Scan for the cell matching the given text and deliver its (X, Y) coordinate at center. 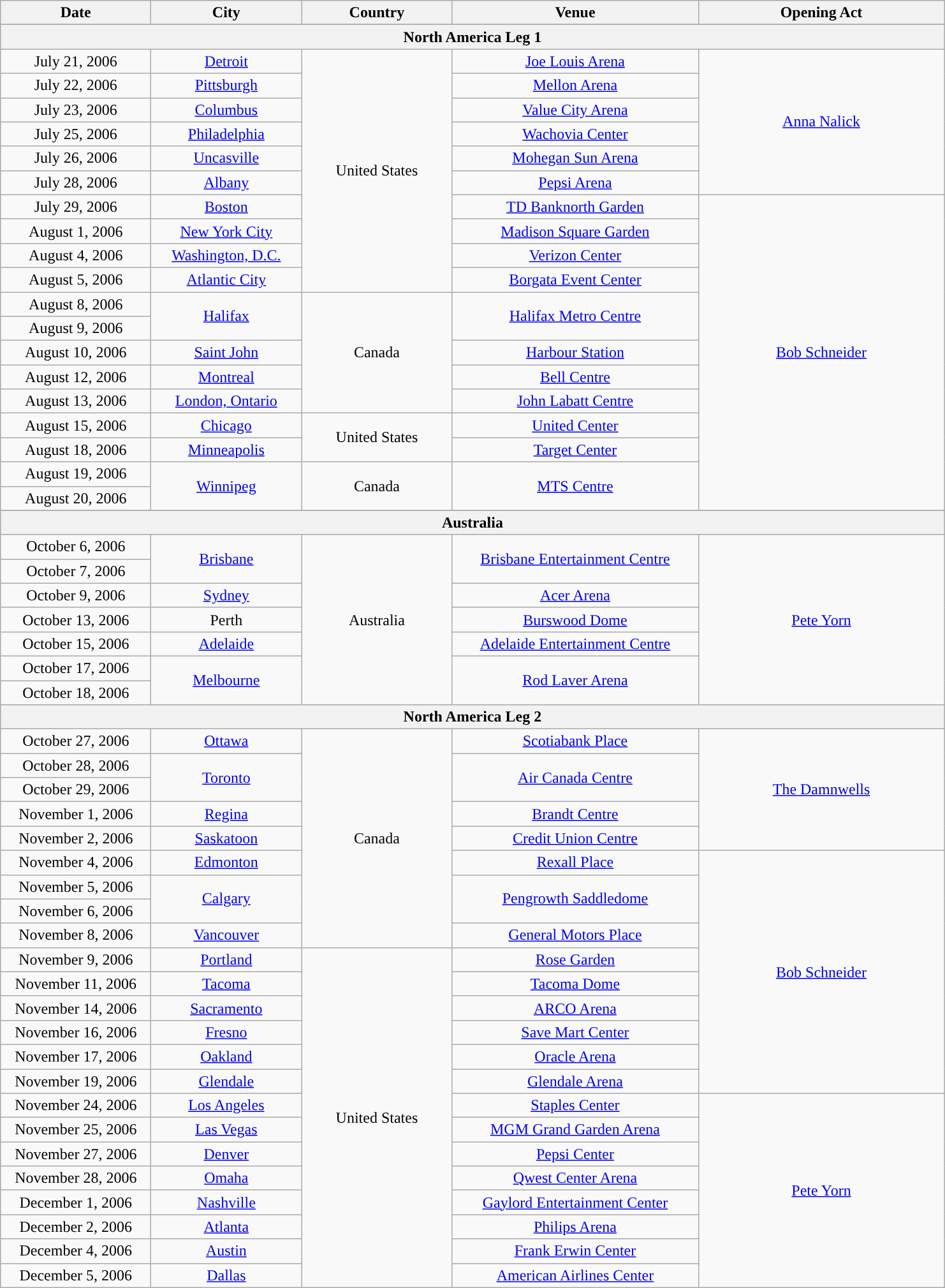
October 28, 2006 (76, 766)
November 17, 2006 (76, 1056)
November 9, 2006 (76, 959)
Saskatoon (226, 838)
Uncasville (226, 158)
Halifax (226, 316)
Mellon Arena (575, 85)
August 5, 2006 (76, 279)
Philadelphia (226, 134)
October 29, 2006 (76, 790)
October 27, 2006 (76, 741)
Qwest Center Arena (575, 1178)
July 29, 2006 (76, 207)
August 19, 2006 (76, 474)
City (226, 13)
Sacramento (226, 1008)
Pittsburgh (226, 85)
Boston (226, 207)
November 1, 2006 (76, 814)
Adelaide (226, 644)
London, Ontario (226, 401)
Regina (226, 814)
Nashville (226, 1203)
Detroit (226, 61)
Albany (226, 182)
December 4, 2006 (76, 1251)
Target Center (575, 450)
Acer Arena (575, 595)
Adelaide Entertainment Centre (575, 644)
Winnipeg (226, 486)
November 5, 2006 (76, 887)
November 8, 2006 (76, 935)
October 13, 2006 (76, 619)
Los Angeles (226, 1106)
Melbourne (226, 680)
November 6, 2006 (76, 911)
October 9, 2006 (76, 595)
Fresno (226, 1032)
November 28, 2006 (76, 1178)
Staples Center (575, 1106)
Anna Nalick (821, 122)
November 11, 2006 (76, 984)
Rexall Place (575, 862)
Rose Garden (575, 959)
November 19, 2006 (76, 1081)
November 16, 2006 (76, 1032)
Oakland (226, 1056)
Pengrowth Saddledome (575, 899)
August 12, 2006 (76, 377)
The Damnwells (821, 790)
MTS Centre (575, 486)
Brisbane Entertainment Centre (575, 559)
August 15, 2006 (76, 426)
MGM Grand Garden Arena (575, 1130)
Halifax Metro Centre (575, 316)
Wachovia Center (575, 134)
Portland (226, 959)
October 17, 2006 (76, 668)
Joe Louis Arena (575, 61)
July 21, 2006 (76, 61)
July 23, 2006 (76, 110)
Washington, D.C. (226, 255)
Rod Laver Arena (575, 680)
Save Mart Center (575, 1032)
August 8, 2006 (76, 304)
November 25, 2006 (76, 1130)
American Airlines Center (575, 1275)
Mohegan Sun Arena (575, 158)
October 6, 2006 (76, 547)
Ottawa (226, 741)
TD Banknorth Garden (575, 207)
November 24, 2006 (76, 1106)
John Labatt Centre (575, 401)
August 1, 2006 (76, 231)
Opening Act (821, 13)
Venue (575, 13)
Tacoma (226, 984)
New York City (226, 231)
August 9, 2006 (76, 329)
Omaha (226, 1178)
Pepsi Center (575, 1154)
Gaylord Entertainment Center (575, 1203)
August 18, 2006 (76, 450)
Las Vegas (226, 1130)
July 22, 2006 (76, 85)
Glendale Arena (575, 1081)
August 20, 2006 (76, 498)
Bell Centre (575, 377)
Austin (226, 1251)
Saint John (226, 353)
Frank Erwin Center (575, 1251)
Glendale (226, 1081)
Verizon Center (575, 255)
November 27, 2006 (76, 1154)
General Motors Place (575, 935)
Vancouver (226, 935)
Atlantic City (226, 279)
Toronto (226, 778)
Burswood Dome (575, 619)
July 25, 2006 (76, 134)
December 1, 2006 (76, 1203)
ARCO Arena (575, 1008)
Denver (226, 1154)
Date (76, 13)
North America Leg 2 (472, 717)
Atlanta (226, 1227)
Perth (226, 619)
Minneapolis (226, 450)
Borgata Event Center (575, 279)
Air Canada Centre (575, 778)
October 7, 2006 (76, 571)
July 26, 2006 (76, 158)
United Center (575, 426)
Oracle Arena (575, 1056)
Brisbane (226, 559)
Pepsi Arena (575, 182)
December 2, 2006 (76, 1227)
Value City Arena (575, 110)
December 5, 2006 (76, 1275)
November 14, 2006 (76, 1008)
August 10, 2006 (76, 353)
Dallas (226, 1275)
Madison Square Garden (575, 231)
October 18, 2006 (76, 692)
August 13, 2006 (76, 401)
Tacoma Dome (575, 984)
November 2, 2006 (76, 838)
October 15, 2006 (76, 644)
Brandt Centre (575, 814)
Edmonton (226, 862)
November 4, 2006 (76, 862)
Chicago (226, 426)
Credit Union Centre (575, 838)
Harbour Station (575, 353)
Philips Arena (575, 1227)
Sydney (226, 595)
Montreal (226, 377)
July 28, 2006 (76, 182)
Country (377, 13)
Columbus (226, 110)
Scotiabank Place (575, 741)
Calgary (226, 899)
North America Leg 1 (472, 37)
August 4, 2006 (76, 255)
